Output the [X, Y] coordinate of the center of the cell containing the given text.  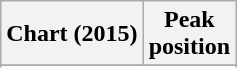
Chart (2015) [72, 34]
Peak position [189, 34]
